Capture the cell that displays the provided text and extract its [X, Y] central coordinate. 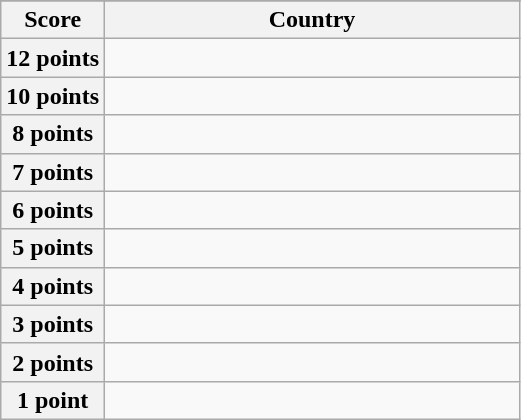
2 points [53, 362]
6 points [53, 210]
Country [312, 20]
12 points [53, 58]
8 points [53, 134]
3 points [53, 324]
10 points [53, 96]
1 point [53, 400]
7 points [53, 172]
5 points [53, 248]
4 points [53, 286]
Score [53, 20]
